Capture the cell that displays the provided text and extract its [X, Y] central coordinate. 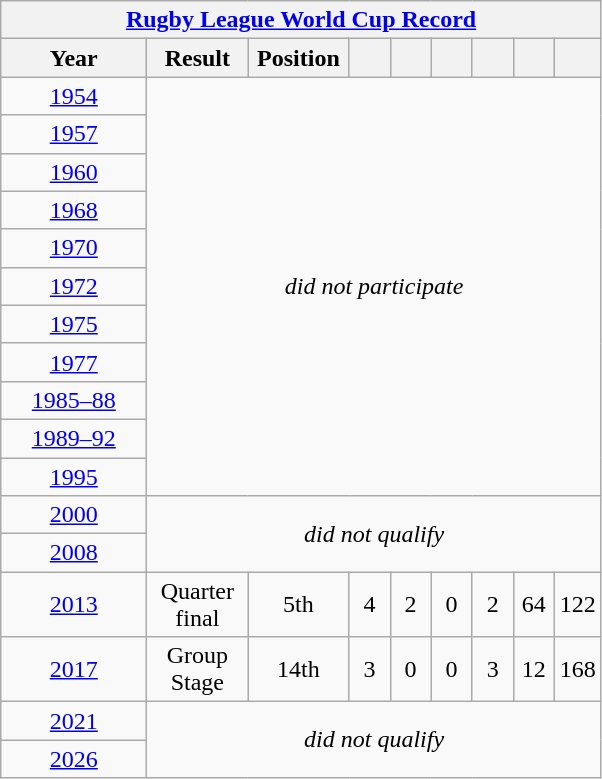
1968 [74, 210]
1977 [74, 362]
Result [198, 58]
64 [534, 604]
168 [578, 670]
14th [298, 670]
Quarter final [198, 604]
did not participate [374, 286]
1995 [74, 477]
1960 [74, 172]
1975 [74, 324]
Position [298, 58]
1970 [74, 248]
1954 [74, 96]
4 [370, 604]
12 [534, 670]
122 [578, 604]
1957 [74, 134]
1985–88 [74, 400]
5th [298, 604]
1989–92 [74, 438]
2008 [74, 553]
Group Stage [198, 670]
2026 [74, 759]
1972 [74, 286]
2000 [74, 515]
Rugby League World Cup Record [302, 20]
2013 [74, 604]
2017 [74, 670]
Year [74, 58]
2021 [74, 721]
